Provide the (x, y) coordinate of the cell's center where the given text is located.  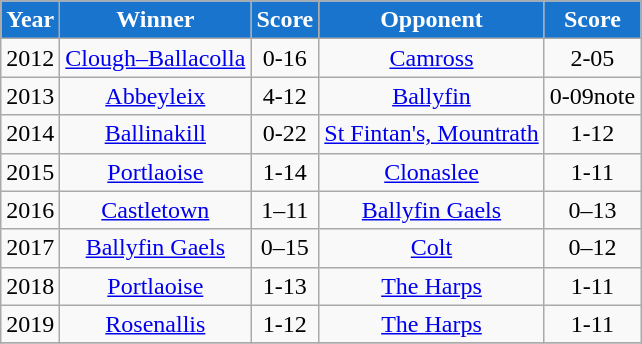
Year (30, 20)
0–12 (592, 248)
2014 (30, 134)
2013 (30, 96)
1-14 (285, 172)
Clough–Ballacolla (156, 58)
0-22 (285, 134)
0-16 (285, 58)
0–15 (285, 248)
St Fintan's, Mountrath (432, 134)
Colt (432, 248)
2015 (30, 172)
2012 (30, 58)
0-09note (592, 96)
2019 (30, 324)
2017 (30, 248)
Winner (156, 20)
2016 (30, 210)
Opponent (432, 20)
1-13 (285, 286)
2-05 (592, 58)
1–11 (285, 210)
Ballyfin (432, 96)
Castletown (156, 210)
0–13 (592, 210)
Ballinakill (156, 134)
2018 (30, 286)
4-12 (285, 96)
Abbeyleix (156, 96)
Clonaslee (432, 172)
Rosenallis (156, 324)
Camross (432, 58)
